Scan for the cell matching the given text and deliver its [x, y] coordinate at center. 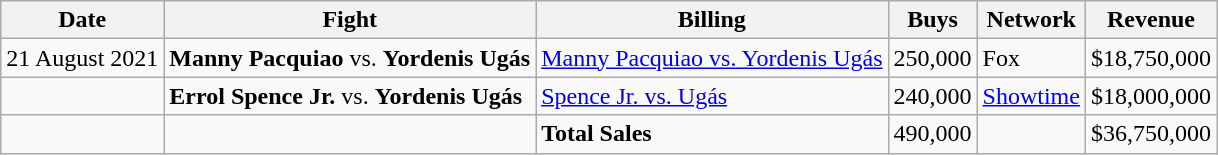
Spence Jr. vs. Ugás [712, 96]
Revenue [1150, 20]
21 August 2021 [82, 58]
Showtime [1031, 96]
$18,750,000 [1150, 58]
Date [82, 20]
Billing [712, 20]
Network [1031, 20]
Fight [350, 20]
Total Sales [712, 134]
490,000 [932, 134]
Fox [1031, 58]
250,000 [932, 58]
$36,750,000 [1150, 134]
Buys [932, 20]
Errol Spence Jr. vs. Yordenis Ugás [350, 96]
240,000 [932, 96]
$18,000,000 [1150, 96]
